Provide the [X, Y] coordinate of the cell's center where the given text is located.  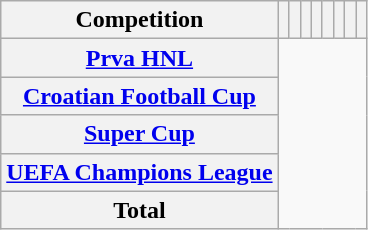
Total [140, 210]
Super Cup [140, 134]
Competition [140, 20]
UEFA Champions League [140, 172]
Prva HNL [140, 58]
Croatian Football Cup [140, 96]
